Capture the cell that displays the provided text and extract its (x, y) central coordinate. 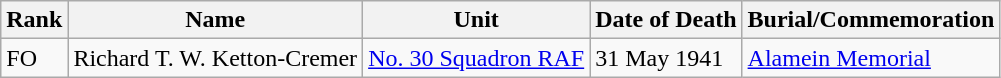
FO (34, 58)
Rank (34, 20)
Date of Death (666, 20)
No. 30 Squadron RAF (476, 58)
Name (216, 20)
Burial/Commemoration (871, 20)
Alamein Memorial (871, 58)
Unit (476, 20)
Richard T. W. Ketton-Cremer (216, 58)
31 May 1941 (666, 58)
